Search for the cell housing the specified text and yield its (X, Y) center coordinate. 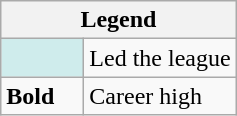
Legend (118, 20)
Career high (160, 96)
Bold (42, 96)
Led the league (160, 58)
